Scan for the cell matching the given text and deliver its [X, Y] coordinate at center. 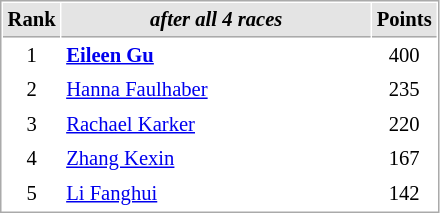
Eileen Gu [216, 56]
4 [32, 158]
Zhang Kexin [216, 158]
142 [404, 194]
3 [32, 124]
Li Fanghui [216, 194]
Rank [32, 20]
Rachael Karker [216, 124]
Hanna Faulhaber [216, 90]
400 [404, 56]
167 [404, 158]
5 [32, 194]
1 [32, 56]
235 [404, 90]
220 [404, 124]
2 [32, 90]
Points [404, 20]
after all 4 races [216, 20]
